Return (x, y) of the center of cell containing provided text 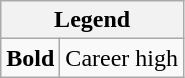
Bold (30, 58)
Legend (92, 20)
Career high (122, 58)
